Extract the (x, y) coordinate from the center of the cell holding the provided text.  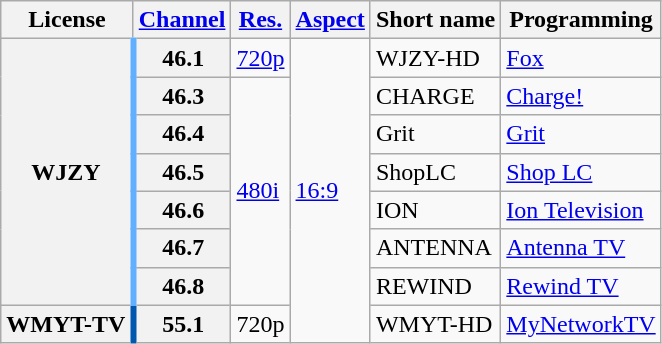
Channel (182, 20)
Ion Television (581, 210)
Res. (260, 20)
WMYT-TV (67, 324)
Charge! (581, 96)
46.3 (182, 96)
Aspect (330, 20)
Short name (435, 20)
License (67, 20)
WMYT-HD (435, 324)
46.6 (182, 210)
46.7 (182, 248)
16:9 (330, 191)
MyNetworkTV (581, 324)
Rewind TV (581, 286)
WJZY (67, 172)
46.4 (182, 134)
CHARGE (435, 96)
480i (260, 191)
ANTENNA (435, 248)
Shop LC (581, 172)
55.1 (182, 324)
46.5 (182, 172)
Programming (581, 20)
ShopLC (435, 172)
WJZY-HD (435, 58)
REWIND (435, 286)
Antenna TV (581, 248)
Fox (581, 58)
ION (435, 210)
46.1 (182, 58)
46.8 (182, 286)
